Provide the [X, Y] coordinate of the cell's center where the given text is located.  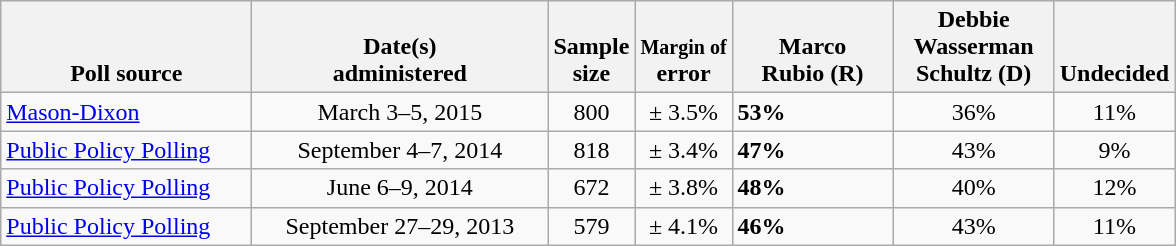
September 27–29, 2013 [400, 226]
9% [1114, 150]
Margin oferror [684, 47]
40% [974, 188]
36% [974, 112]
12% [1114, 188]
Mason-Dixon [126, 112]
± 3.4% [684, 150]
Samplesize [592, 47]
DebbieWasserman Schultz (D) [974, 47]
47% [812, 150]
800 [592, 112]
672 [592, 188]
53% [812, 112]
± 3.8% [684, 188]
Date(s)administered [400, 47]
818 [592, 150]
Poll source [126, 47]
Undecided [1114, 47]
September 4–7, 2014 [400, 150]
± 4.1% [684, 226]
± 3.5% [684, 112]
MarcoRubio (R) [812, 47]
46% [812, 226]
March 3–5, 2015 [400, 112]
48% [812, 188]
June 6–9, 2014 [400, 188]
579 [592, 226]
